Detect which cell encompasses the target text, then output its (X, Y) center coordinate. 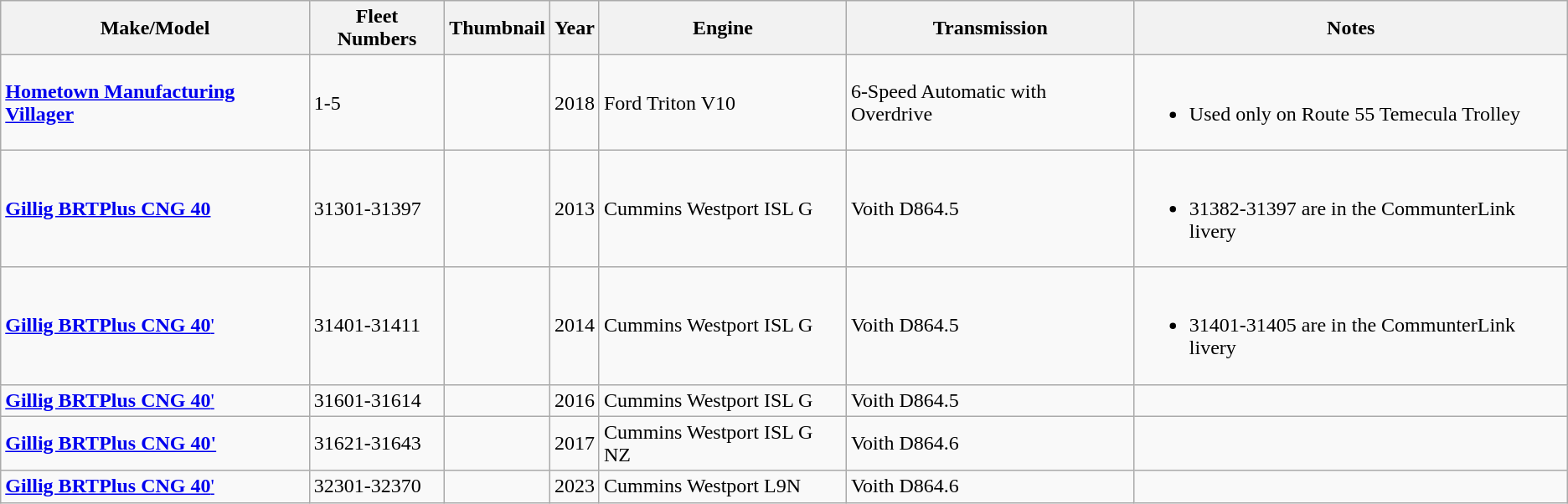
31401-31411 (377, 326)
Ford Triton V10 (722, 102)
Cummins Westport ISL G NZ (722, 444)
Engine (722, 28)
Transmission (990, 28)
2014 (575, 326)
31621-31643 (377, 444)
Used only on Route 55 Temecula Trolley (1350, 102)
Thumbnail (498, 28)
2018 (575, 102)
1-5 (377, 102)
2017 (575, 444)
2013 (575, 208)
31601-31614 (377, 400)
2023 (575, 486)
2016 (575, 400)
31401-31405 are in the CommunterLink livery (1350, 326)
32301-32370 (377, 486)
31382-31397 are in the CommunterLink livery (1350, 208)
Hometown Manufacturing Villager (156, 102)
Make/Model (156, 28)
31301-31397 (377, 208)
Year (575, 28)
Cummins Westport L9N (722, 486)
6-Speed Automatic with Overdrive (990, 102)
Fleet Numbers (377, 28)
Gillig BRTPlus CNG 40 (156, 208)
Notes (1350, 28)
